Determine the (x, y) coordinate at the center of the cell enclosing the given text.  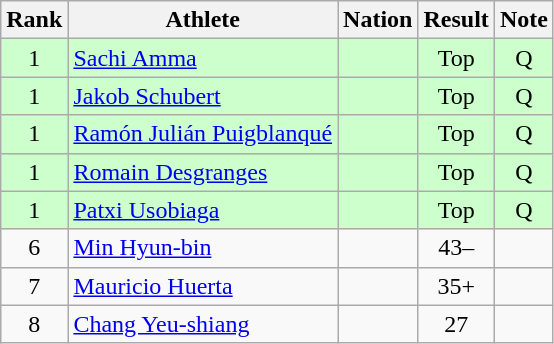
Result (456, 20)
Min Hyun-bin (203, 248)
Jakob Schubert (203, 96)
Romain Desgranges (203, 172)
Note (524, 20)
Chang Yeu-shiang (203, 324)
Ramón Julián Puigblanqué (203, 134)
Sachi Amma (203, 58)
Athlete (203, 20)
Rank (34, 20)
7 (34, 286)
35+ (456, 286)
Mauricio Huerta (203, 286)
Patxi Usobiaga (203, 210)
6 (34, 248)
Nation (378, 20)
43– (456, 248)
27 (456, 324)
8 (34, 324)
